From the cell containing the given text, extract its center point as (X, Y) coordinate. 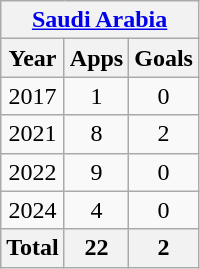
8 (96, 134)
2017 (33, 96)
Year (33, 58)
4 (96, 210)
Apps (96, 58)
2022 (33, 172)
9 (96, 172)
Saudi Arabia (100, 20)
Goals (164, 58)
2024 (33, 210)
2021 (33, 134)
22 (96, 248)
1 (96, 96)
Total (33, 248)
